Output the (X, Y) coordinate of the center of the cell containing the given text.  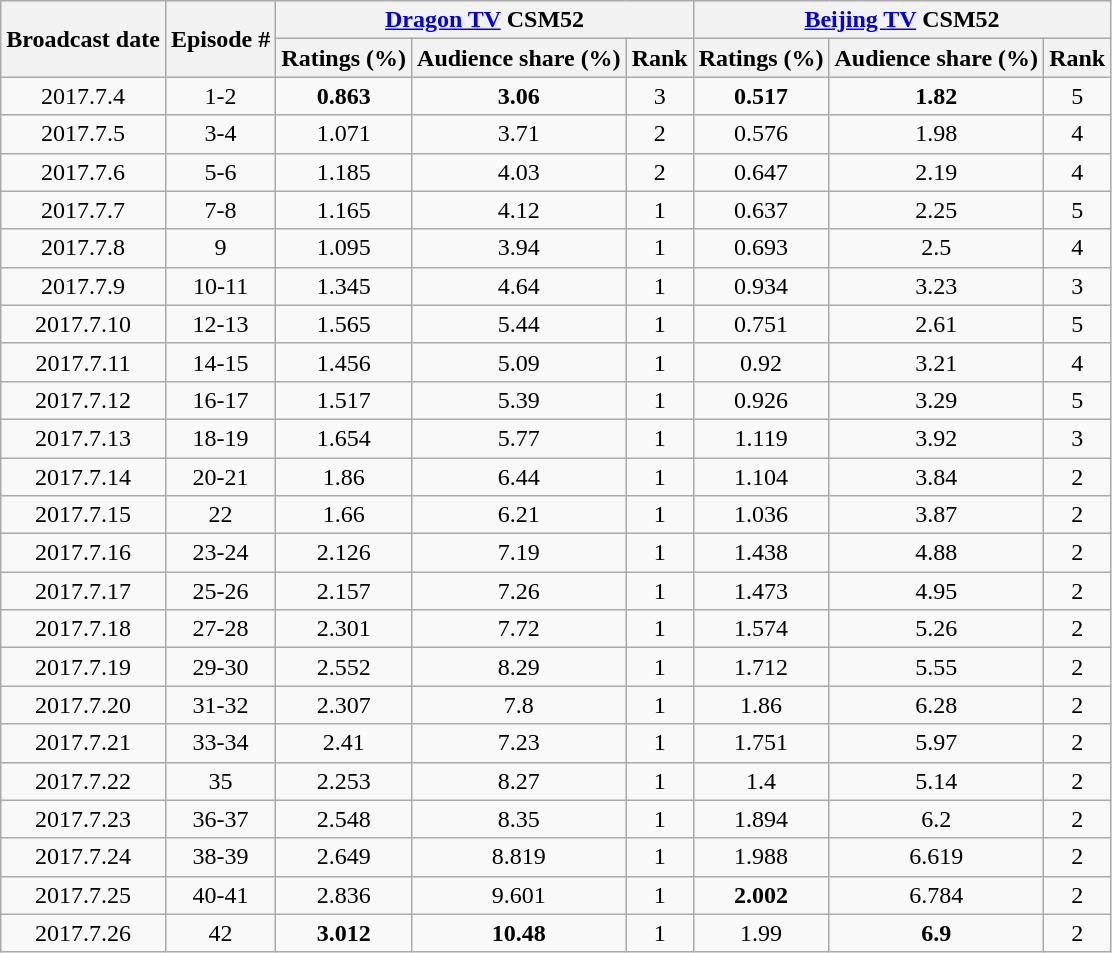
4.88 (936, 553)
1.894 (761, 819)
2017.7.9 (84, 286)
3-4 (220, 134)
1.99 (761, 933)
3.012 (344, 933)
7.72 (520, 629)
1.456 (344, 362)
16-17 (220, 400)
6.9 (936, 933)
27-28 (220, 629)
3.23 (936, 286)
4.03 (520, 172)
1.185 (344, 172)
2017.7.23 (84, 819)
10-11 (220, 286)
5-6 (220, 172)
2017.7.4 (84, 96)
1.988 (761, 857)
42 (220, 933)
2017.7.11 (84, 362)
3.06 (520, 96)
7.26 (520, 591)
2.41 (344, 743)
6.2 (936, 819)
7-8 (220, 210)
1.036 (761, 515)
2.552 (344, 667)
31-32 (220, 705)
1.574 (761, 629)
1.4 (761, 781)
22 (220, 515)
2.649 (344, 857)
2.002 (761, 895)
29-30 (220, 667)
5.44 (520, 324)
3.94 (520, 248)
0.92 (761, 362)
5.39 (520, 400)
7.23 (520, 743)
2017.7.26 (84, 933)
5.97 (936, 743)
1.071 (344, 134)
2017.7.14 (84, 477)
9 (220, 248)
1.119 (761, 438)
20-21 (220, 477)
2.126 (344, 553)
8.27 (520, 781)
2.25 (936, 210)
1.104 (761, 477)
Dragon TV CSM52 (484, 20)
2.548 (344, 819)
0.934 (761, 286)
40-41 (220, 895)
2.5 (936, 248)
2.61 (936, 324)
2017.7.15 (84, 515)
Broadcast date (84, 39)
1-2 (220, 96)
1.712 (761, 667)
2017.7.13 (84, 438)
8.29 (520, 667)
0.926 (761, 400)
1.517 (344, 400)
6.28 (936, 705)
2017.7.21 (84, 743)
2017.7.12 (84, 400)
2017.7.18 (84, 629)
9.601 (520, 895)
2017.7.10 (84, 324)
4.95 (936, 591)
0.751 (761, 324)
3.71 (520, 134)
5.26 (936, 629)
14-15 (220, 362)
12-13 (220, 324)
1.345 (344, 286)
38-39 (220, 857)
36-37 (220, 819)
2.307 (344, 705)
0.863 (344, 96)
35 (220, 781)
4.64 (520, 286)
7.8 (520, 705)
2017.7.25 (84, 895)
2.157 (344, 591)
2017.7.20 (84, 705)
2.19 (936, 172)
1.438 (761, 553)
2.301 (344, 629)
6.784 (936, 895)
1.66 (344, 515)
18-19 (220, 438)
7.19 (520, 553)
2017.7.8 (84, 248)
Beijing TV CSM52 (902, 20)
0.693 (761, 248)
6.21 (520, 515)
0.647 (761, 172)
1.751 (761, 743)
5.14 (936, 781)
2017.7.7 (84, 210)
25-26 (220, 591)
3.29 (936, 400)
5.55 (936, 667)
0.517 (761, 96)
3.84 (936, 477)
1.654 (344, 438)
5.09 (520, 362)
2.836 (344, 895)
8.819 (520, 857)
3.21 (936, 362)
3.87 (936, 515)
4.12 (520, 210)
2017.7.19 (84, 667)
1.165 (344, 210)
2.253 (344, 781)
0.576 (761, 134)
3.92 (936, 438)
33-34 (220, 743)
1.565 (344, 324)
8.35 (520, 819)
1.82 (936, 96)
2017.7.5 (84, 134)
6.619 (936, 857)
1.095 (344, 248)
10.48 (520, 933)
2017.7.22 (84, 781)
5.77 (520, 438)
2017.7.17 (84, 591)
2017.7.16 (84, 553)
1.98 (936, 134)
0.637 (761, 210)
2017.7.24 (84, 857)
1.473 (761, 591)
2017.7.6 (84, 172)
6.44 (520, 477)
Episode # (220, 39)
23-24 (220, 553)
